Determine the (x, y) coordinate at the center of the cell enclosing the given text.  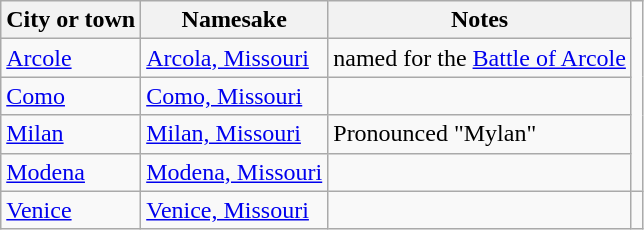
Venice (71, 210)
Milan (71, 134)
named for the Battle of Arcole (480, 58)
City or town (71, 20)
Arcole (71, 58)
Pronounced "Mylan" (480, 134)
Notes (480, 20)
Como (71, 96)
Venice, Missouri (234, 210)
Milan, Missouri (234, 134)
Modena (71, 172)
Modena, Missouri (234, 172)
Namesake (234, 20)
Arcola, Missouri (234, 58)
Como, Missouri (234, 96)
